Provide the (x, y) coordinate of the cell's center where the given text is located.  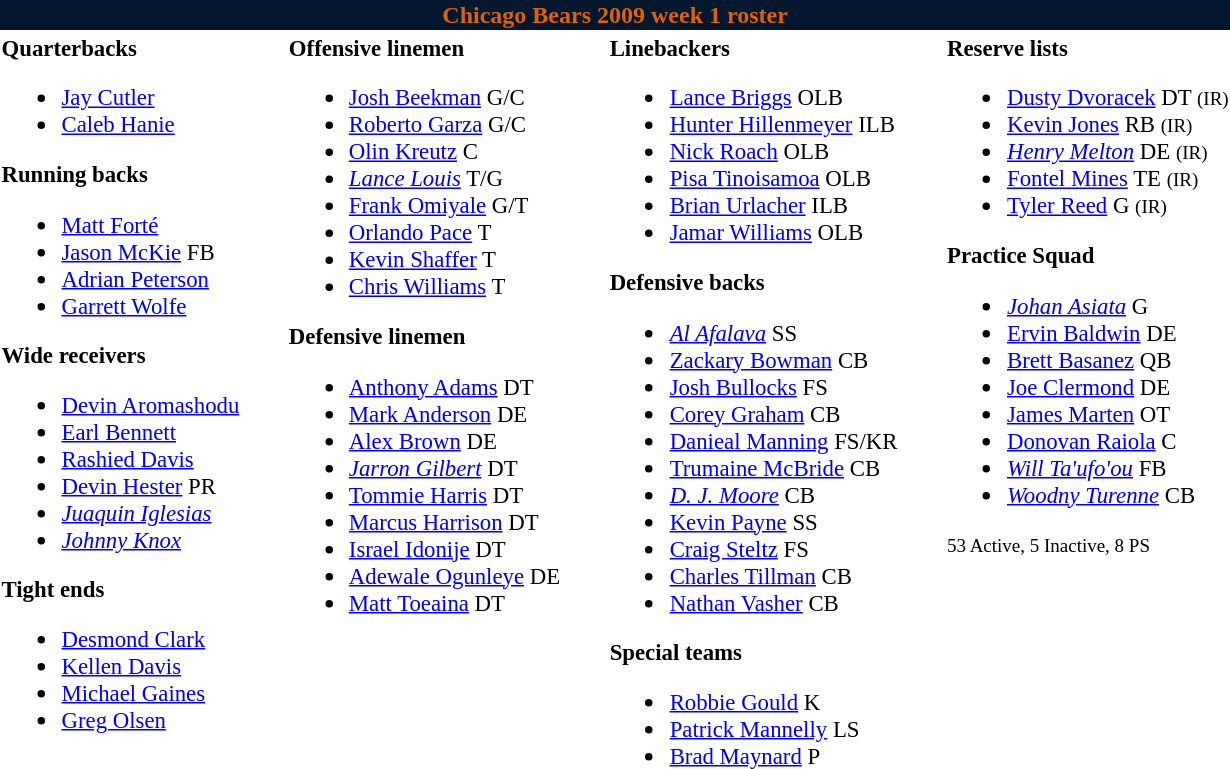
Chicago Bears 2009 week 1 roster (615, 15)
